For the text-containing cell, return its midpoint in [x, y] coordinate format. 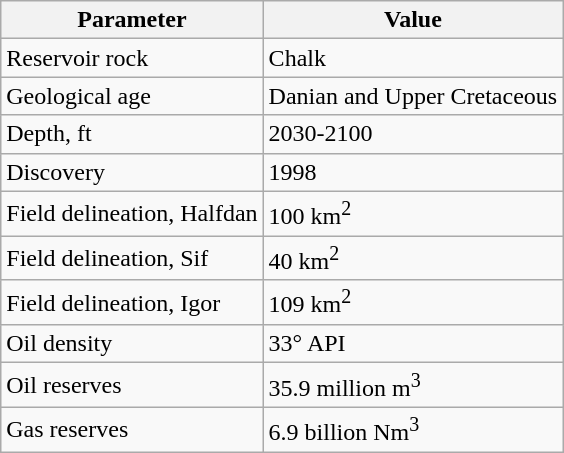
Value [413, 20]
Field delineation, Igor [132, 302]
Geological age [132, 96]
Danian and Upper Cretaceous [413, 96]
33° API [413, 344]
Oil reserves [132, 386]
Reservoir rock [132, 58]
Depth, ft [132, 134]
Chalk [413, 58]
Discovery [132, 172]
100 km2 [413, 214]
Parameter [132, 20]
1998 [413, 172]
2030-2100 [413, 134]
109 km2 [413, 302]
Oil density [132, 344]
Gas reserves [132, 430]
Field delineation, Sif [132, 258]
40 km2 [413, 258]
Field delineation, Halfdan [132, 214]
6.9 billion Nm3 [413, 430]
35.9 million m3 [413, 386]
